Find where the given text appears and provide that cell's center as (x, y) coordinate. 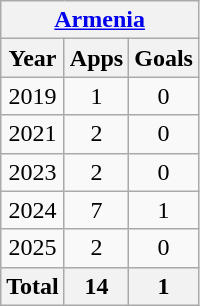
Armenia (100, 20)
2024 (33, 210)
2019 (33, 96)
2023 (33, 172)
2021 (33, 134)
Total (33, 286)
Goals (164, 58)
2025 (33, 248)
Year (33, 58)
7 (96, 210)
Apps (96, 58)
14 (96, 286)
